Scan for the cell matching the given text and deliver its [x, y] coordinate at center. 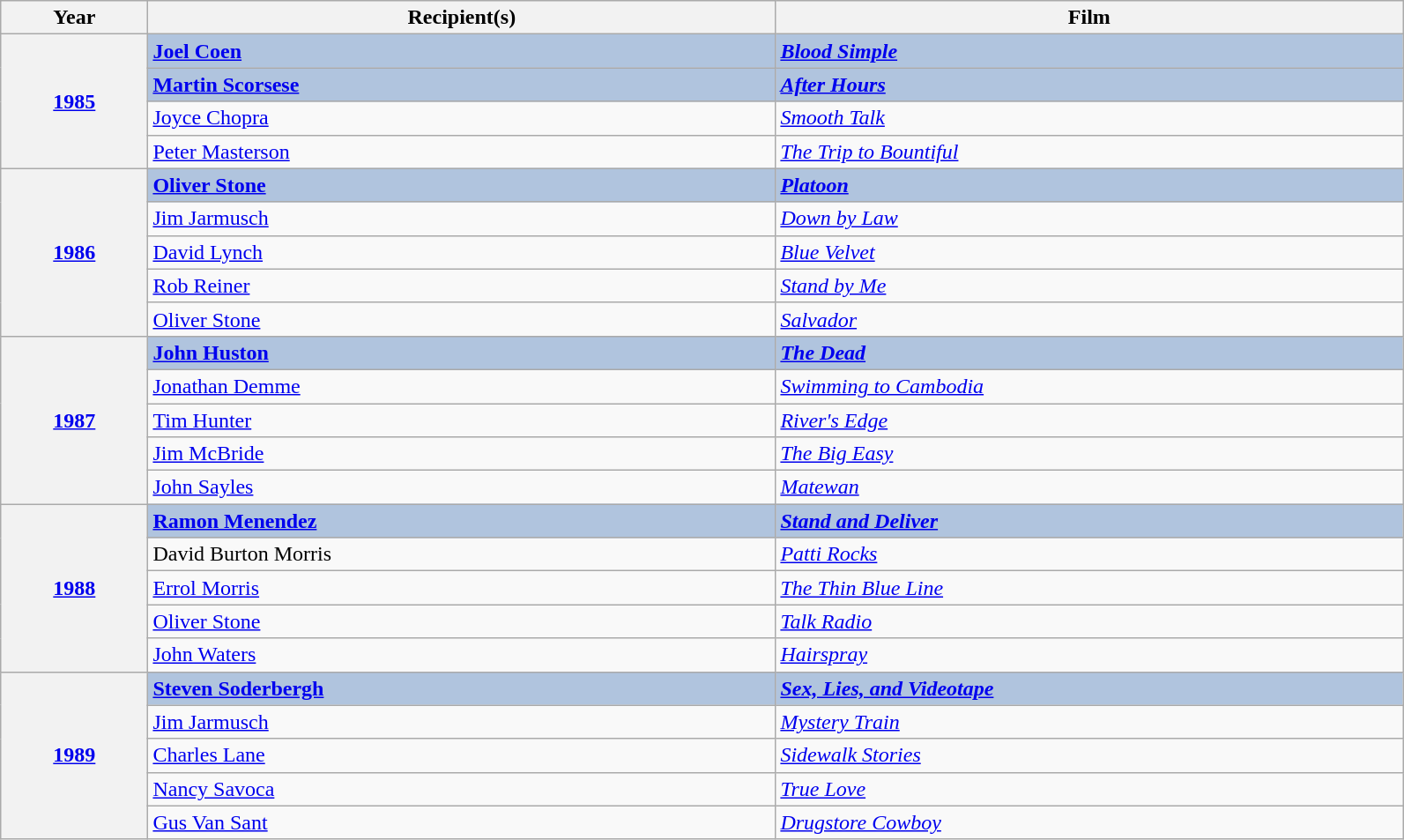
Mystery Train [1089, 722]
1986 [74, 252]
John Huston [462, 353]
Peter Masterson [462, 152]
Nancy Savoca [462, 789]
After Hours [1089, 85]
1989 [74, 755]
Sidewalk Stories [1089, 755]
The Dead [1089, 353]
Jonathan Demme [462, 386]
Martin Scorsese [462, 85]
John Sayles [462, 487]
Errol Morris [462, 588]
Steven Soderbergh [462, 688]
Gus Van Sant [462, 822]
Blood Simple [1089, 51]
John Waters [462, 655]
The Thin Blue Line [1089, 588]
Swimming to Cambodia [1089, 386]
Joyce Chopra [462, 118]
True Love [1089, 789]
Down by Law [1089, 219]
Hairspray [1089, 655]
1985 [74, 101]
Ramon Menendez [462, 521]
Joel Coen [462, 51]
Sex, Lies, and Videotape [1089, 688]
Jim McBride [462, 454]
David Lynch [462, 252]
Stand by Me [1089, 286]
1987 [74, 420]
Charles Lane [462, 755]
River's Edge [1089, 420]
Recipient(s) [462, 18]
Salvador [1089, 319]
David Burton Morris [462, 554]
Rob Reiner [462, 286]
Matewan [1089, 487]
Tim Hunter [462, 420]
Stand and Deliver [1089, 521]
1988 [74, 588]
Blue Velvet [1089, 252]
The Trip to Bountiful [1089, 152]
Patti Rocks [1089, 554]
Drugstore Cowboy [1089, 822]
Year [74, 18]
Smooth Talk [1089, 118]
Film [1089, 18]
The Big Easy [1089, 454]
Platoon [1089, 185]
Talk Radio [1089, 621]
